Pinpoint the cell where the given text exists, returning its [x, y] midpoint coordinate. 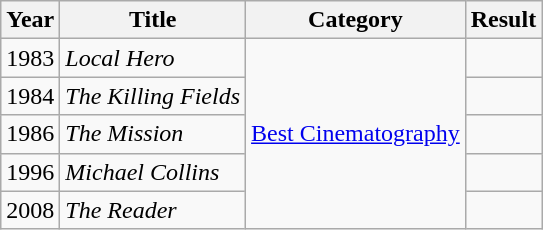
1986 [30, 134]
Best Cinematography [356, 134]
Michael Collins [153, 172]
The Mission [153, 134]
Title [153, 20]
2008 [30, 210]
1996 [30, 172]
Local Hero [153, 58]
1984 [30, 96]
The Reader [153, 210]
The Killing Fields [153, 96]
1983 [30, 58]
Category [356, 20]
Year [30, 20]
Result [503, 20]
